Return the (x, y) coordinate for the center point of the cell that contains the specified text.  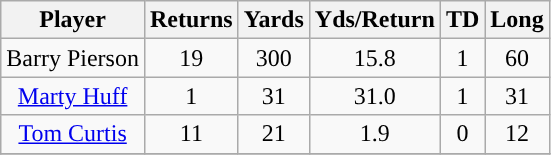
0 (462, 134)
19 (191, 58)
Returns (191, 20)
11 (191, 134)
31.0 (374, 96)
Marty Huff (73, 96)
Barry Pierson (73, 58)
300 (274, 58)
60 (517, 58)
Yds/Return (374, 20)
12 (517, 134)
1.9 (374, 134)
Player (73, 20)
TD (462, 20)
Yards (274, 20)
Long (517, 20)
21 (274, 134)
15.8 (374, 58)
Tom Curtis (73, 134)
